Locate the cell with the specified text and output its [X, Y] center coordinate. 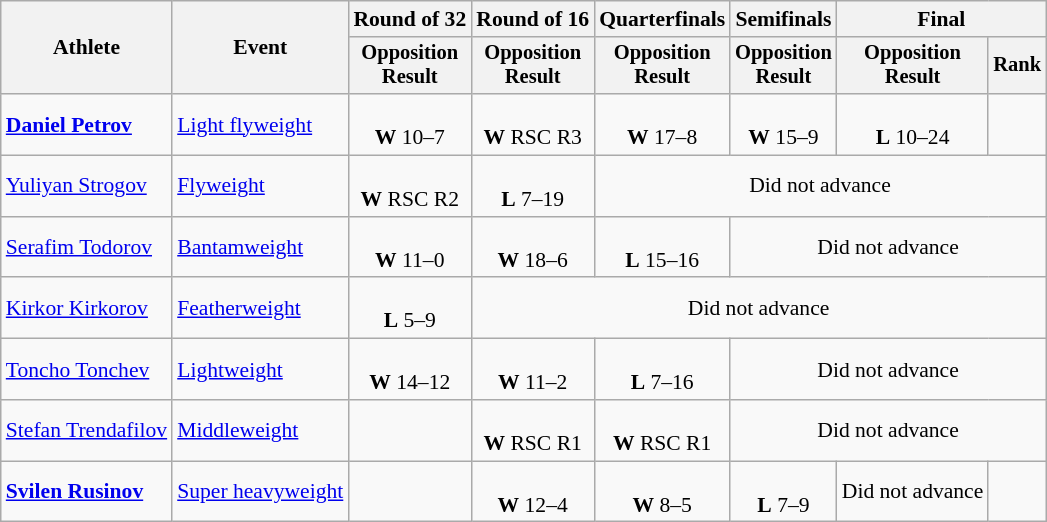
Bantamweight [260, 248]
Super heavyweight [260, 492]
Svilen Rusinov [86, 492]
L 10–24 [913, 124]
L 15–16 [662, 248]
Serafim Todorov [86, 248]
Featherweight [260, 308]
W 18–6 [532, 248]
Kirkor Kirkorov [86, 308]
Light flyweight [260, 124]
W 17–8 [662, 124]
Yuliyan Strogov [86, 186]
W 12–4 [532, 492]
L 7–19 [532, 186]
Final [942, 19]
W 8–5 [662, 492]
Semifinals [784, 19]
Flyweight [260, 186]
Quarterfinals [662, 19]
W 14–12 [410, 370]
Round of 32 [410, 19]
W 11–2 [532, 370]
Round of 16 [532, 19]
L 7–9 [784, 492]
Stefan Trendafilov [86, 430]
Middleweight [260, 430]
Lightweight [260, 370]
Rank [1017, 66]
L 5–9 [410, 308]
W 15–9 [784, 124]
Athlete [86, 48]
W 11–0 [410, 248]
Toncho Tonchev [86, 370]
L 7–16 [662, 370]
W 10–7 [410, 124]
Event [260, 48]
W RSC R3 [532, 124]
W RSC R2 [410, 186]
Daniel Petrov [86, 124]
